Provide the [X, Y] coordinate of the cell's center where the given text is located.  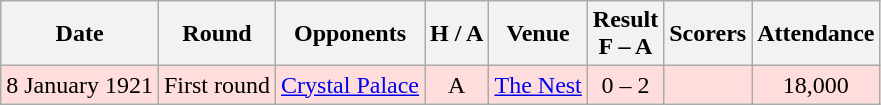
18,000 [816, 85]
Attendance [816, 34]
ResultF – A [625, 34]
The Nest [538, 85]
Round [216, 34]
Venue [538, 34]
Crystal Palace [350, 85]
H / A [457, 34]
First round [216, 85]
A [457, 85]
Opponents [350, 34]
Scorers [708, 34]
8 January 1921 [80, 85]
0 – 2 [625, 85]
Date [80, 34]
